Scan for the cell matching the given text and deliver its (X, Y) coordinate at center. 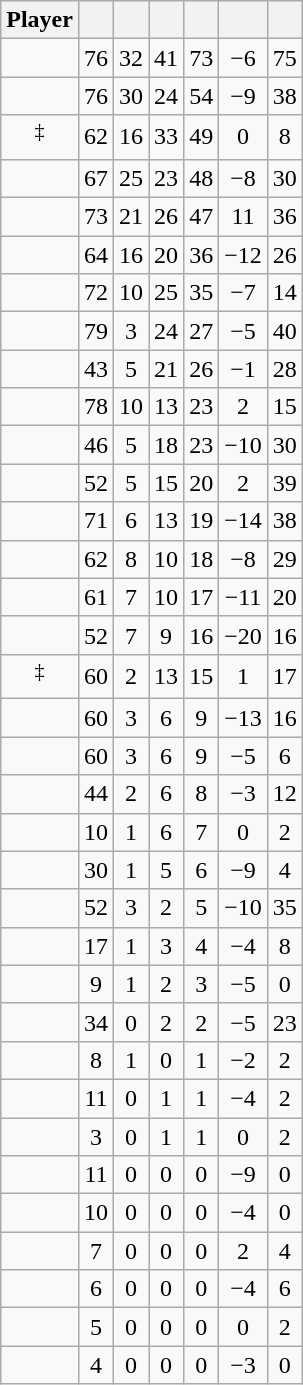
32 (132, 58)
39 (284, 483)
72 (96, 293)
14 (284, 293)
−13 (244, 718)
33 (166, 138)
79 (96, 331)
40 (284, 331)
48 (202, 178)
54 (202, 96)
−14 (244, 521)
−1 (244, 369)
−7 (244, 293)
28 (284, 369)
47 (202, 217)
−20 (244, 635)
44 (96, 794)
19 (202, 521)
71 (96, 521)
49 (202, 138)
−11 (244, 597)
43 (96, 369)
67 (96, 178)
61 (96, 597)
Player (40, 20)
−12 (244, 255)
78 (96, 407)
−2 (244, 1060)
64 (96, 255)
75 (284, 58)
12 (284, 794)
27 (202, 331)
−6 (244, 58)
29 (284, 559)
46 (96, 445)
41 (166, 58)
34 (96, 1022)
